Scan for the cell matching the given text and deliver its [x, y] coordinate at center. 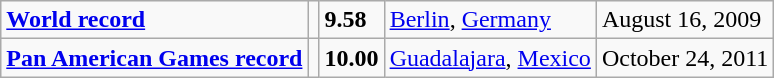
October 24, 2011 [684, 58]
August 16, 2009 [684, 20]
Guadalajara, Mexico [490, 58]
9.58 [352, 20]
Pan American Games record [154, 58]
World record [154, 20]
Berlin, Germany [490, 20]
10.00 [352, 58]
